Determine the (X, Y) coordinate at the center of the cell enclosing the given text.  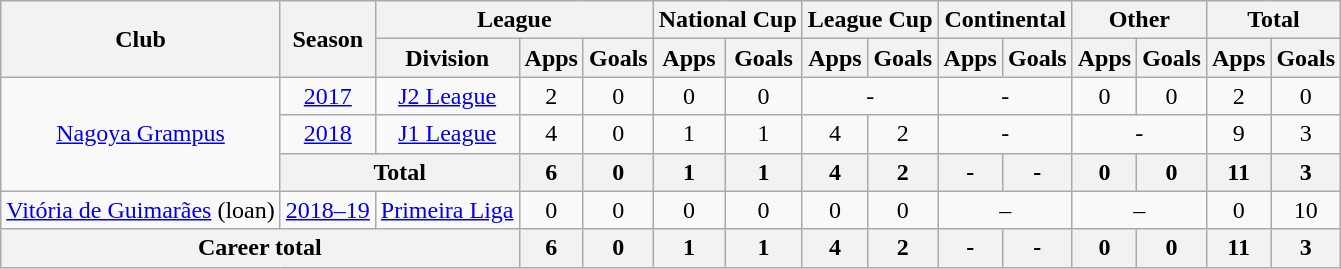
Primeira Liga (447, 210)
Season (328, 39)
J1 League (447, 134)
Division (447, 58)
Other (1139, 20)
2017 (328, 96)
2018–19 (328, 210)
10 (1306, 210)
J2 League (447, 96)
League (514, 20)
9 (1238, 134)
Club (141, 39)
League Cup (870, 20)
Career total (260, 248)
Nagoya Grampus (141, 134)
Vitória de Guimarães (loan) (141, 210)
2018 (328, 134)
National Cup (728, 20)
Continental (1005, 20)
